Extract the (X, Y) coordinate from the center of the cell holding the provided text.  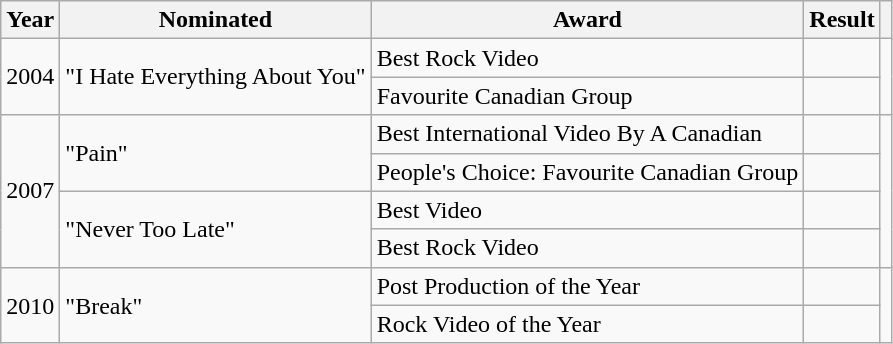
Best Video (588, 210)
People's Choice: Favourite Canadian Group (588, 172)
2007 (30, 191)
Award (588, 20)
Rock Video of the Year (588, 324)
Best International Video By A Canadian (588, 134)
Result (842, 20)
Year (30, 20)
2004 (30, 77)
"I Hate Everything About You" (216, 77)
Favourite Canadian Group (588, 96)
Nominated (216, 20)
"Break" (216, 305)
2010 (30, 305)
"Pain" (216, 153)
"Never Too Late" (216, 229)
Post Production of the Year (588, 286)
